Determine the [X, Y] coordinate at the center of the cell enclosing the given text.  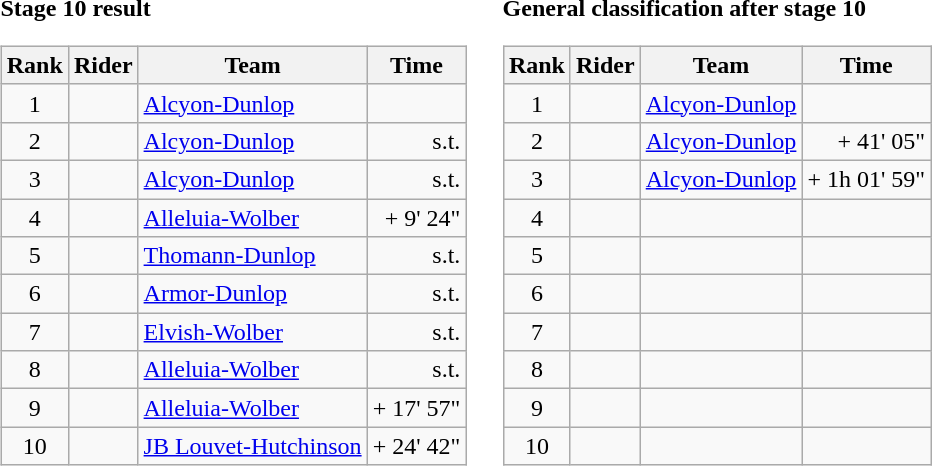
+ 1h 01' 59" [866, 179]
JB Louvet-Hutchinson [252, 446]
Armor-Dunlop [252, 294]
+ 41' 05" [866, 141]
+ 9' 24" [416, 217]
Thomann-Dunlop [252, 256]
Elvish-Wolber [252, 332]
+ 17' 57" [416, 408]
+ 24' 42" [416, 446]
